Provide the (x, y) coordinate of the cell's center where the given text is located.  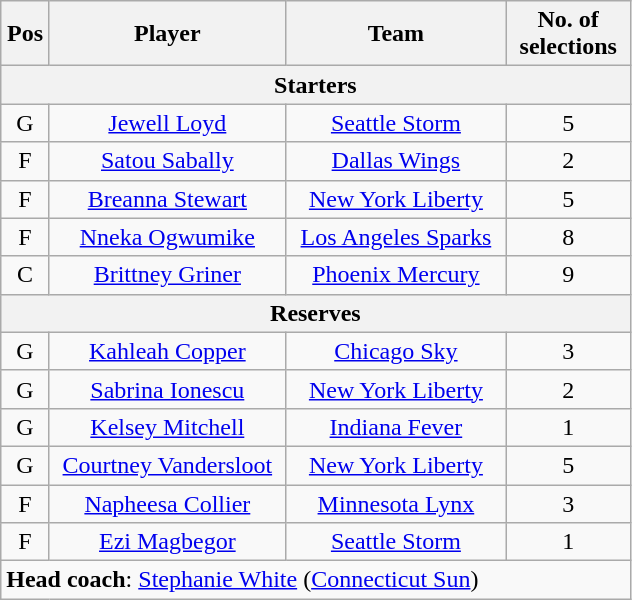
Reserves (316, 313)
Kelsey Mitchell (167, 427)
Team (396, 34)
Starters (316, 85)
Satou Sabally (167, 161)
Breanna Stewart (167, 199)
Kahleah Copper (167, 351)
Indiana Fever (396, 427)
Napheesa Collier (167, 503)
Dallas Wings (396, 161)
Chicago Sky (396, 351)
8 (568, 237)
No. of selections (568, 34)
Pos (26, 34)
Ezi Magbegor (167, 542)
Brittney Griner (167, 275)
Sabrina Ionescu (167, 389)
Jewell Loyd (167, 123)
Los Angeles Sparks (396, 237)
Minnesota Lynx (396, 503)
Player (167, 34)
Nneka Ogwumike (167, 237)
Phoenix Mercury (396, 275)
Head coach: Stephanie White (Connecticut Sun) (316, 580)
9 (568, 275)
Courtney Vandersloot (167, 465)
C (26, 275)
